Determine the (x, y) coordinate at the center of the cell enclosing the given text.  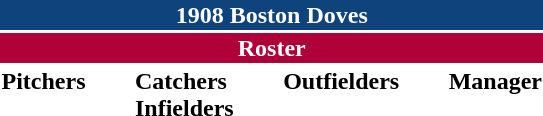
1908 Boston Doves (272, 15)
Roster (272, 48)
